Scan for the cell matching the given text and deliver its [x, y] coordinate at center. 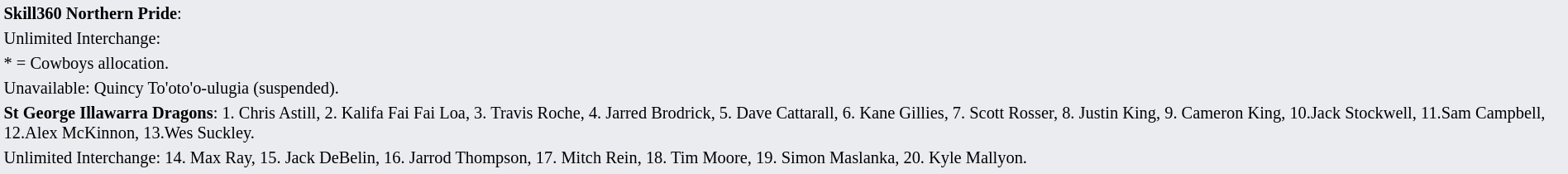
Unavailable: Quincy To'oto'o-ulugia (suspended). [784, 88]
* = Cowboys allocation. [784, 63]
Unlimited Interchange: 14. Max Ray, 15. Jack DeBelin, 16. Jarrod Thompson, 17. Mitch Rein, 18. Tim Moore, 19. Simon Maslanka, 20. Kyle Mallyon. [784, 157]
Unlimited Interchange: [784, 38]
Skill360 Northern Pride: [784, 13]
